Detect which cell encompasses the target text, then output its [X, Y] center coordinate. 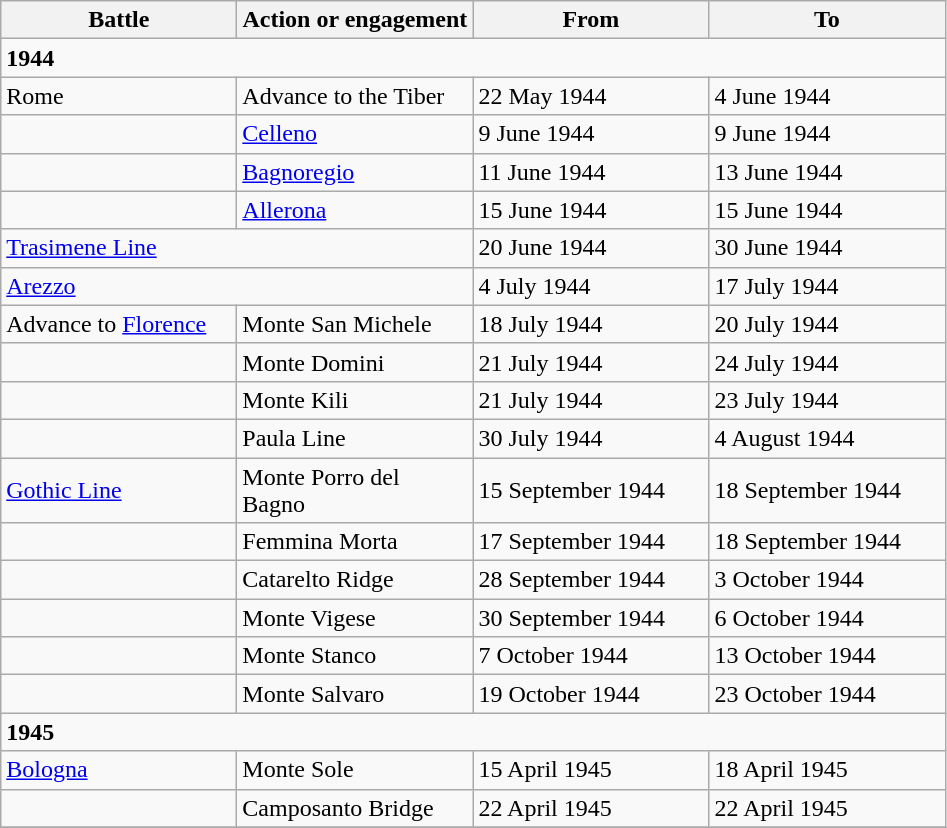
Monte Vigese [355, 618]
Advance to the Tiber [355, 96]
Advance to Florence [119, 324]
Gothic Line [119, 490]
24 July 1944 [827, 362]
Monte Stanco [355, 656]
3 October 1944 [827, 580]
18 April 1945 [827, 770]
4 July 1944 [591, 286]
17 July 1944 [827, 286]
28 September 1944 [591, 580]
22 May 1944 [591, 96]
Monte Sole [355, 770]
From [591, 20]
30 July 1944 [591, 438]
17 September 1944 [591, 542]
To [827, 20]
Catarelto Ridge [355, 580]
7 October 1944 [591, 656]
Camposanto Bridge [355, 808]
Monte Kili [355, 400]
1945 [473, 732]
15 April 1945 [591, 770]
30 September 1944 [591, 618]
6 October 1944 [827, 618]
30 June 1944 [827, 248]
11 June 1944 [591, 172]
Bagnoregio [355, 172]
1944 [473, 58]
Monte Salvaro [355, 694]
Allerona [355, 210]
Monte Porro del Bagno [355, 490]
4 June 1944 [827, 96]
Monte Domini [355, 362]
Arezzo [237, 286]
13 October 1944 [827, 656]
Celleno [355, 134]
Trasimene Line [237, 248]
18 July 1944 [591, 324]
Action or engagement [355, 20]
15 September 1944 [591, 490]
20 June 1944 [591, 248]
Paula Line [355, 438]
Femmina Morta [355, 542]
20 July 1944 [827, 324]
13 June 1944 [827, 172]
4 August 1944 [827, 438]
Battle [119, 20]
23 July 1944 [827, 400]
19 October 1944 [591, 694]
23 October 1944 [827, 694]
Monte San Michele [355, 324]
Rome [119, 96]
Bologna [119, 770]
